Output the (X, Y) coordinate of the center of the cell containing the given text.  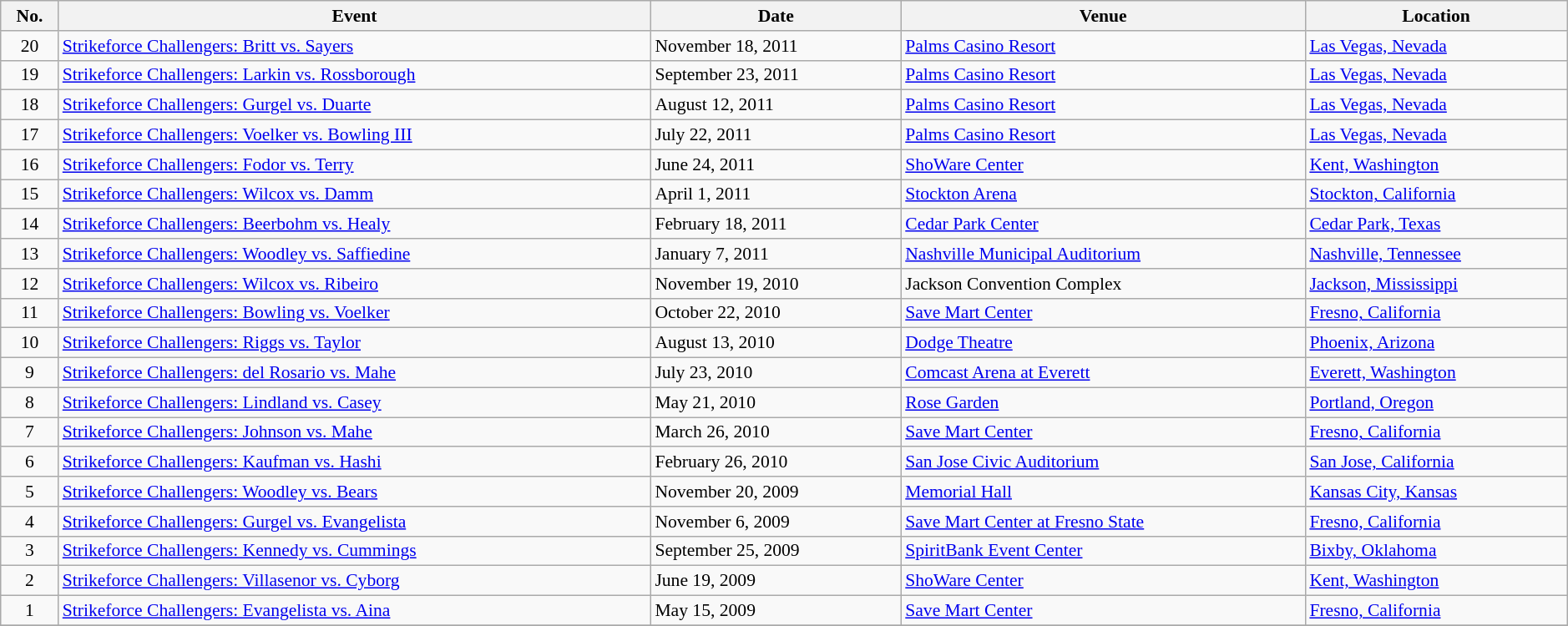
Strikeforce Challengers: Woodley vs. Saffiedine (355, 254)
Kansas City, Kansas (1436, 492)
Strikeforce Challengers: Lindland vs. Casey (355, 402)
Jackson, Mississippi (1436, 283)
6 (30, 462)
October 22, 2010 (776, 313)
Strikeforce Challengers: Wilcox vs. Ribeiro (355, 283)
14 (30, 224)
January 7, 2011 (776, 254)
September 25, 2009 (776, 551)
November 19, 2010 (776, 283)
November 20, 2009 (776, 492)
SpiritBank Event Center (1103, 551)
2 (30, 581)
Strikeforce Challengers: Britt vs. Sayers (355, 45)
Strikeforce Challengers: Kennedy vs. Cummings (355, 551)
Comcast Arena at Everett (1103, 372)
November 18, 2011 (776, 45)
San Jose, California (1436, 462)
Everett, Washington (1436, 372)
16 (30, 164)
Strikeforce Challengers: del Rosario vs. Mahe (355, 372)
No. (30, 16)
3 (30, 551)
Portland, Oregon (1436, 402)
Strikeforce Challengers: Evangelista vs. Aina (355, 610)
Stockton, California (1436, 194)
May 21, 2010 (776, 402)
Strikeforce Challengers: Wilcox vs. Damm (355, 194)
Nashville, Tennessee (1436, 254)
Strikeforce Challengers: Riggs vs. Taylor (355, 343)
Stockton Arena (1103, 194)
Cedar Park, Texas (1436, 224)
August 12, 2011 (776, 105)
San Jose Civic Auditorium (1103, 462)
Strikeforce Challengers: Voelker vs. Bowling III (355, 134)
November 6, 2009 (776, 521)
July 22, 2011 (776, 134)
18 (30, 105)
5 (30, 492)
Strikeforce Challengers: Villasenor vs. Cyborg (355, 581)
September 23, 2011 (776, 75)
10 (30, 343)
Cedar Park Center (1103, 224)
4 (30, 521)
12 (30, 283)
Venue (1103, 16)
13 (30, 254)
August 13, 2010 (776, 343)
Strikeforce Challengers: Gurgel vs. Duarte (355, 105)
Strikeforce Challengers: Larkin vs. Rossborough (355, 75)
June 19, 2009 (776, 581)
8 (30, 402)
17 (30, 134)
Dodge Theatre (1103, 343)
20 (30, 45)
Strikeforce Challengers: Fodor vs. Terry (355, 164)
Bixby, Oklahoma (1436, 551)
March 26, 2010 (776, 432)
1 (30, 610)
Strikeforce Challengers: Beerbohm vs. Healy (355, 224)
February 18, 2011 (776, 224)
Rose Garden (1103, 402)
Memorial Hall (1103, 492)
Phoenix, Arizona (1436, 343)
June 24, 2011 (776, 164)
Location (1436, 16)
Date (776, 16)
Strikeforce Challengers: Johnson vs. Mahe (355, 432)
Nashville Municipal Auditorium (1103, 254)
15 (30, 194)
Strikeforce Challengers: Kaufman vs. Hashi (355, 462)
9 (30, 372)
February 26, 2010 (776, 462)
Strikeforce Challengers: Woodley vs. Bears (355, 492)
Strikeforce Challengers: Gurgel vs. Evangelista (355, 521)
11 (30, 313)
Jackson Convention Complex (1103, 283)
Strikeforce Challengers: Bowling vs. Voelker (355, 313)
7 (30, 432)
19 (30, 75)
Event (355, 16)
May 15, 2009 (776, 610)
April 1, 2011 (776, 194)
July 23, 2010 (776, 372)
Save Mart Center at Fresno State (1103, 521)
